Return [x, y] of the center of cell containing provided text 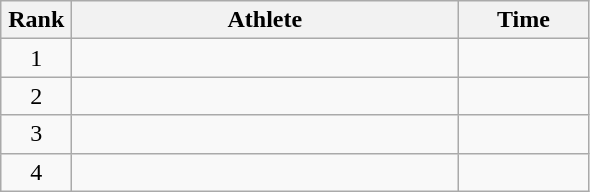
2 [36, 96]
Rank [36, 20]
4 [36, 172]
Athlete [265, 20]
Time [524, 20]
1 [36, 58]
3 [36, 134]
